Locate the cell with the specified text and output its (X, Y) center coordinate. 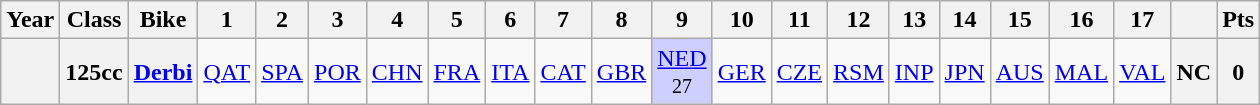
ITA (510, 72)
3 (338, 20)
QAT (227, 72)
7 (563, 20)
6 (510, 20)
GBR (621, 72)
NC (1194, 72)
MAL (1081, 72)
2 (282, 20)
12 (859, 20)
Bike (163, 20)
0 (1238, 72)
VAL (1142, 72)
Derbi (163, 72)
RSM (859, 72)
NED27 (682, 72)
13 (914, 20)
CHN (397, 72)
GER (742, 72)
17 (1142, 20)
Pts (1238, 20)
CAT (563, 72)
POR (338, 72)
125cc (94, 72)
4 (397, 20)
Year (30, 20)
CZE (799, 72)
1 (227, 20)
AUS (1020, 72)
INP (914, 72)
8 (621, 20)
FRA (457, 72)
14 (964, 20)
11 (799, 20)
Class (94, 20)
16 (1081, 20)
SPA (282, 72)
JPN (964, 72)
15 (1020, 20)
9 (682, 20)
5 (457, 20)
10 (742, 20)
